Output the [X, Y] coordinate of the center of the cell containing the given text.  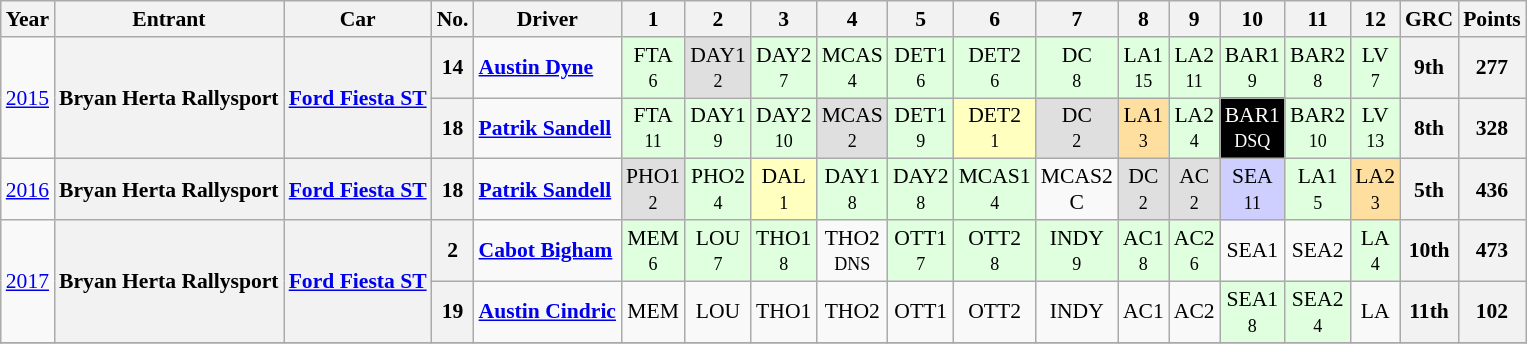
Entrant [169, 19]
No. [453, 19]
DAY12 [718, 68]
BAR1DSQ [1252, 128]
Car [358, 19]
SEA24 [1318, 312]
PHO12 [653, 190]
THO1 [784, 312]
11 [1318, 19]
LOU7 [718, 250]
MEM [653, 312]
SEA18 [1252, 312]
OTT17 [921, 250]
LA13 [1144, 128]
MCAS4 [852, 68]
THO18 [784, 250]
LA211 [1194, 68]
5 [921, 19]
DAY27 [784, 68]
SEA2 [1318, 250]
LA4 [1375, 250]
473 [1492, 250]
7 [1077, 19]
DAY210 [784, 128]
Year [28, 19]
19 [453, 312]
AC18 [1144, 250]
OTT28 [995, 250]
DET21 [995, 128]
FTA11 [653, 128]
SEA1 [1252, 250]
12 [1375, 19]
LOU [718, 312]
OTT1 [921, 312]
DC8 [1077, 68]
LV13 [1375, 128]
INDY9 [1077, 250]
DET26 [995, 68]
LA15 [1318, 190]
Austin Cindric [548, 312]
MCAS14 [995, 190]
DET16 [921, 68]
LV7 [1375, 68]
10 [1252, 19]
DET19 [921, 128]
Cabot Bigham [548, 250]
LA115 [1144, 68]
8 [1144, 19]
9 [1194, 19]
2016 [28, 190]
3 [784, 19]
2015 [28, 98]
Points [1492, 19]
6 [995, 19]
2017 [28, 281]
DAY19 [718, 128]
102 [1492, 312]
THO2 [852, 312]
DAY28 [921, 190]
5th [1429, 190]
DAL1 [784, 190]
THO2DNS [852, 250]
8th [1429, 128]
14 [453, 68]
MCAS2 [852, 128]
SEA11 [1252, 190]
11th [1429, 312]
10th [1429, 250]
FTA6 [653, 68]
LA [1375, 312]
LA23 [1375, 190]
436 [1492, 190]
MEM6 [653, 250]
Driver [548, 19]
277 [1492, 68]
MCAS2C [1077, 190]
OTT2 [995, 312]
DAY18 [852, 190]
4 [852, 19]
1 [653, 19]
9th [1429, 68]
BAR28 [1318, 68]
GRC [1429, 19]
INDY [1077, 312]
LA24 [1194, 128]
Austin Dyne [548, 68]
AC26 [1194, 250]
AC1 [1144, 312]
BAR19 [1252, 68]
BAR210 [1318, 128]
PHO24 [718, 190]
328 [1492, 128]
